From the cell containing the given text, extract its center point as (x, y) coordinate. 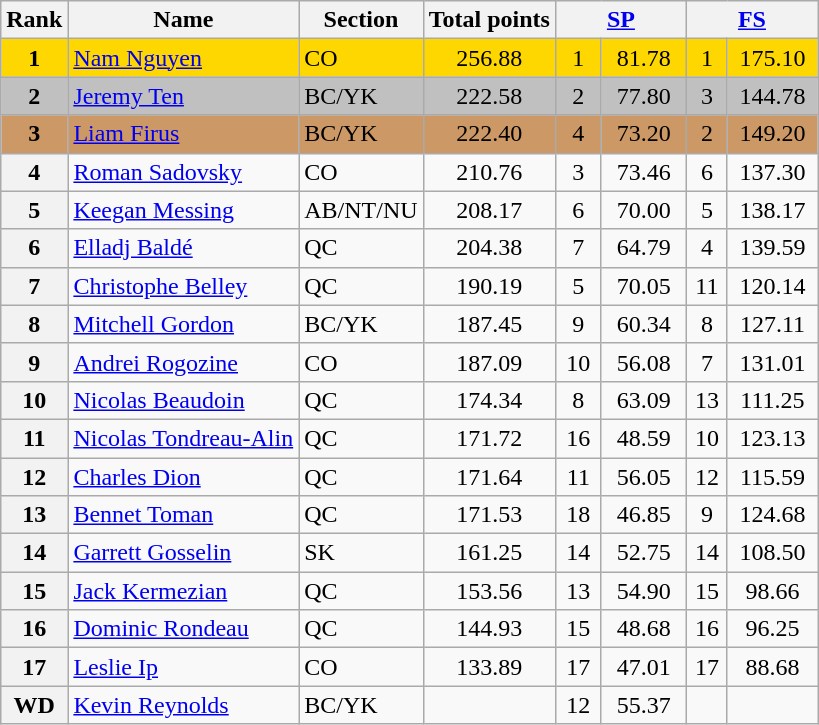
175.10 (772, 58)
144.78 (772, 96)
222.58 (489, 96)
256.88 (489, 58)
208.17 (489, 210)
56.08 (644, 362)
SP (620, 20)
171.64 (489, 477)
Liam Firus (184, 134)
Nicolas Beaudoin (184, 400)
204.38 (489, 248)
Total points (489, 20)
Section (361, 20)
Keegan Messing (184, 210)
Mitchell Gordon (184, 324)
48.59 (644, 438)
55.37 (644, 705)
123.13 (772, 438)
171.53 (489, 515)
174.34 (489, 400)
Garrett Gosselin (184, 553)
70.00 (644, 210)
Nicolas Tondreau-Alin (184, 438)
88.68 (772, 667)
Charles Dion (184, 477)
18 (578, 515)
60.34 (644, 324)
139.59 (772, 248)
187.45 (489, 324)
Christophe Belley (184, 286)
149.20 (772, 134)
47.01 (644, 667)
56.05 (644, 477)
Kevin Reynolds (184, 705)
Jeremy Ten (184, 96)
52.75 (644, 553)
Nam Nguyen (184, 58)
73.46 (644, 172)
Dominic Rondeau (184, 629)
46.85 (644, 515)
77.80 (644, 96)
48.68 (644, 629)
137.30 (772, 172)
222.40 (489, 134)
Roman Sadovsky (184, 172)
127.11 (772, 324)
Leslie Ip (184, 667)
Name (184, 20)
161.25 (489, 553)
SK (361, 553)
108.50 (772, 553)
98.66 (772, 591)
FS (752, 20)
73.20 (644, 134)
144.93 (489, 629)
120.14 (772, 286)
111.25 (772, 400)
133.89 (489, 667)
153.56 (489, 591)
210.76 (489, 172)
Elladj Baldé (184, 248)
Bennet Toman (184, 515)
Rank (34, 20)
70.05 (644, 286)
Jack Kermezian (184, 591)
96.25 (772, 629)
190.19 (489, 286)
64.79 (644, 248)
AB/NT/NU (361, 210)
131.01 (772, 362)
Andrei Rogozine (184, 362)
WD (34, 705)
187.09 (489, 362)
115.59 (772, 477)
138.17 (772, 210)
171.72 (489, 438)
54.90 (644, 591)
81.78 (644, 58)
124.68 (772, 515)
63.09 (644, 400)
